Output the (X, Y) coordinate of the center of the cell containing the given text.  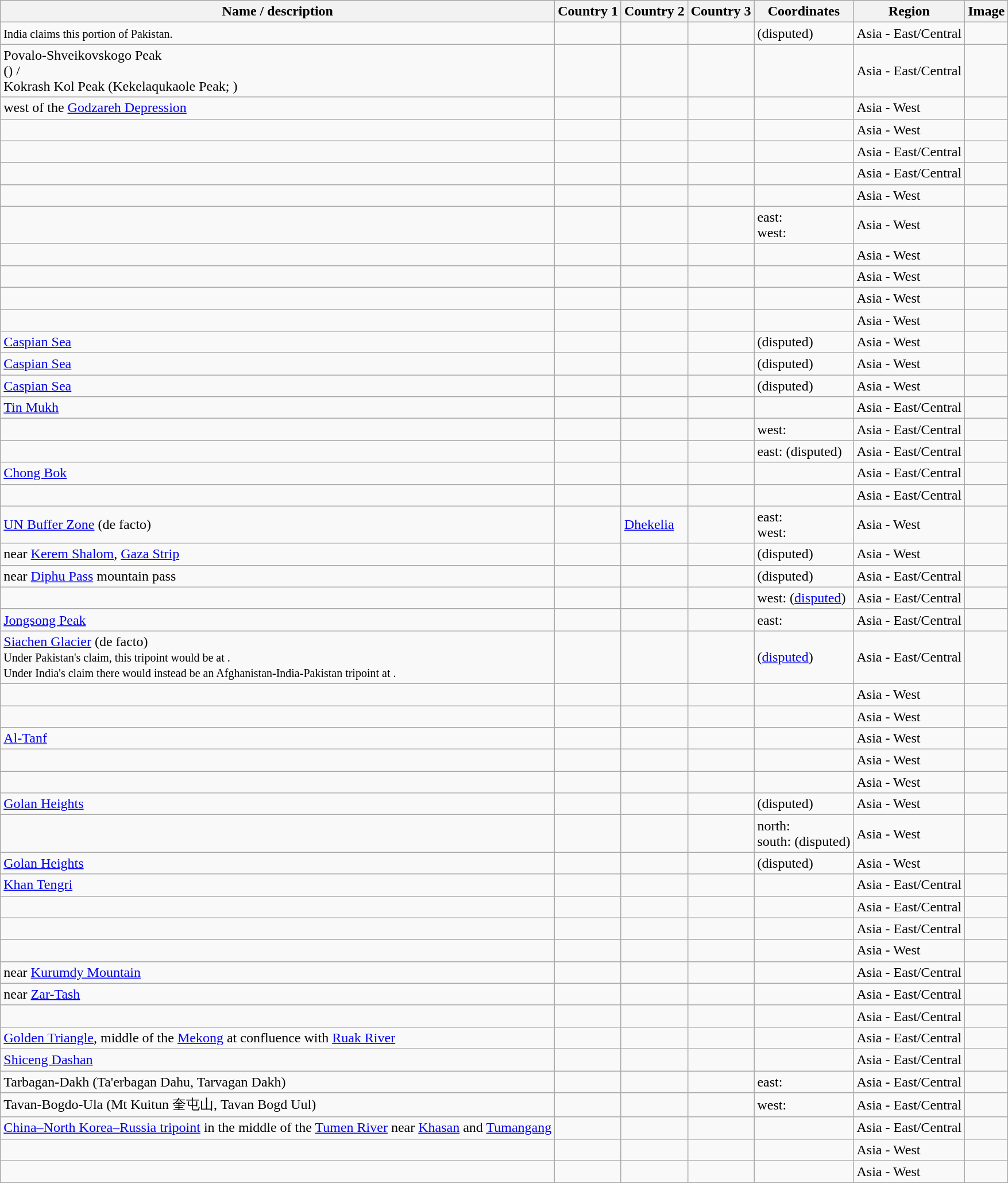
west: (disputed) (804, 598)
east: (disputed) (804, 451)
Chong Bok (278, 473)
Region (909, 11)
Dhekelia (654, 525)
Country 3 (721, 11)
near Kurumdy Mountain (278, 972)
Shiceng Dashan (278, 1060)
Khan Tengri (278, 885)
China–North Korea–Russia tripoint in the middle of the Tumen River near Khasan and Tumangang (278, 1128)
near Zar-Tash (278, 994)
Image (987, 11)
near Kerem Shalom, Gaza Strip (278, 554)
north: south: (disputed) (804, 834)
Tarbagan-Dakh (Ta'erbagan Dahu, Tarvagan Dakh) (278, 1081)
Jongsong Peak (278, 620)
Country 2 (654, 11)
Coordinates (804, 11)
Tavan-Bogdo-Ula (Mt Kuitun 奎屯山, Tavan Bogd Uul) (278, 1105)
Al-Tanf (278, 739)
Name / description (278, 11)
UN Buffer Zone (de facto) (278, 525)
west of the Godzareh Depression (278, 108)
near Diphu Pass mountain pass (278, 576)
Povalo-Shveikovskogo Peak() /Kokrash Kol Peak (Kekelaqukaole Peak; ) (278, 71)
India claims this portion of Pakistan. (278, 33)
Golden Triangle, middle of the Mekong at confluence with Ruak River (278, 1038)
Tin Mukh (278, 408)
Country 1 (588, 11)
